Search for the cell housing the specified text and yield its [X, Y] center coordinate. 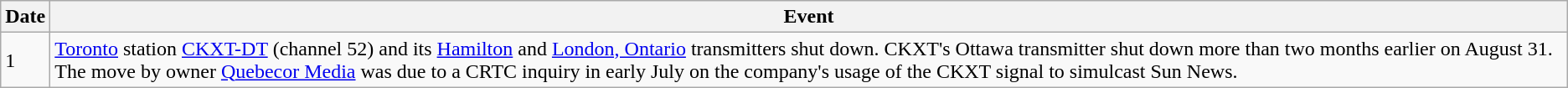
1 [25, 60]
Date [25, 17]
Event [809, 17]
